Find where the given text appears and provide that cell's center as (X, Y) coordinate. 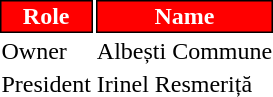
Albești Commune (184, 51)
Role (46, 16)
Owner (46, 51)
Name (184, 16)
